Detect which cell encompasses the target text, then output its (X, Y) center coordinate. 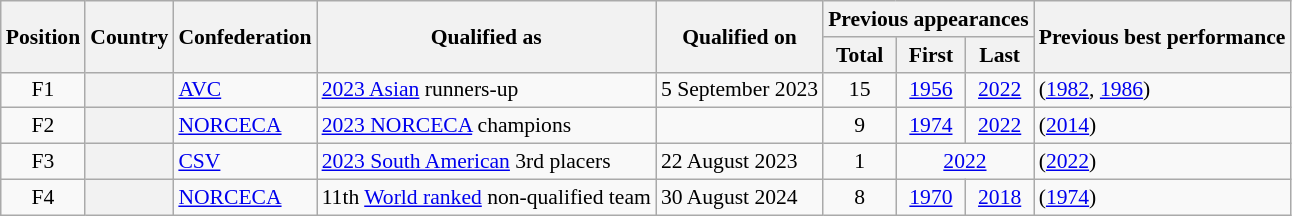
1956 (930, 90)
2023 South American 3rd placers (486, 162)
Qualified on (740, 36)
1970 (930, 197)
1974 (930, 126)
AVC (244, 90)
22 August 2023 (740, 162)
Position (43, 36)
Previous appearances (928, 19)
8 (860, 197)
Total (860, 55)
2023 Asian runners-up (486, 90)
11th World ranked non-qualified team (486, 197)
(1974) (1162, 197)
Last (1000, 55)
(2022) (1162, 162)
First (930, 55)
5 September 2023 (740, 90)
F3 (43, 162)
Qualified as (486, 36)
2018 (1000, 197)
1 (860, 162)
F1 (43, 90)
(1982, 1986) (1162, 90)
F4 (43, 197)
Country (129, 36)
(2014) (1162, 126)
Previous best performance (1162, 36)
Confederation (244, 36)
F2 (43, 126)
30 August 2024 (740, 197)
9 (860, 126)
15 (860, 90)
CSV (244, 162)
2023 NORCECA champions (486, 126)
